Locate the cell with the specified text and output its (X, Y) center coordinate. 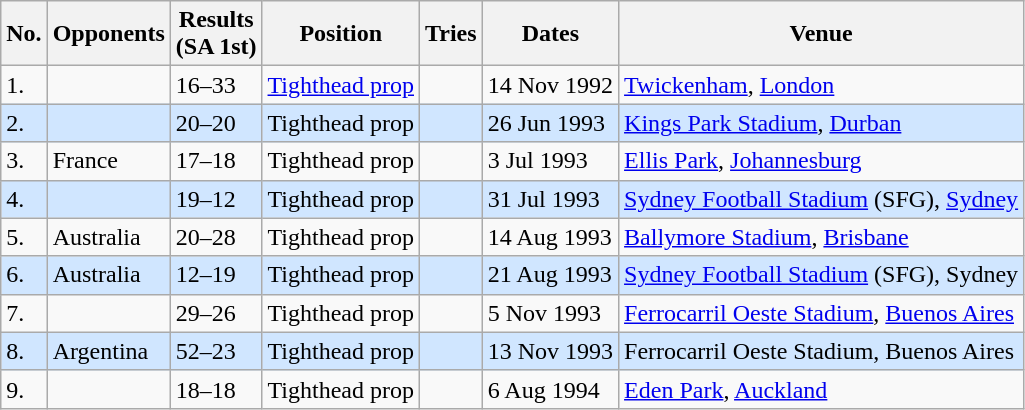
Opponents (108, 34)
Venue (822, 34)
17–18 (216, 161)
29–26 (216, 313)
5. (24, 237)
Results(SA 1st) (216, 34)
Ellis Park, Johannesburg (822, 161)
20–20 (216, 123)
7. (24, 313)
14 Aug 1993 (550, 237)
26 Jun 1993 (550, 123)
5 Nov 1993 (550, 313)
Twickenham, London (822, 85)
France (108, 161)
4. (24, 199)
21 Aug 1993 (550, 275)
14 Nov 1992 (550, 85)
Kings Park Stadium, Durban (822, 123)
20–28 (216, 237)
Argentina (108, 351)
19–12 (216, 199)
13 Nov 1993 (550, 351)
31 Jul 1993 (550, 199)
8. (24, 351)
52–23 (216, 351)
Tries (452, 34)
6. (24, 275)
9. (24, 389)
3. (24, 161)
Ballymore Stadium, Brisbane (822, 237)
18–18 (216, 389)
Position (341, 34)
Eden Park, Auckland (822, 389)
Dates (550, 34)
12–19 (216, 275)
No. (24, 34)
6 Aug 1994 (550, 389)
16–33 (216, 85)
3 Jul 1993 (550, 161)
1. (24, 85)
2. (24, 123)
